Scan for the cell matching the given text and deliver its (X, Y) coordinate at center. 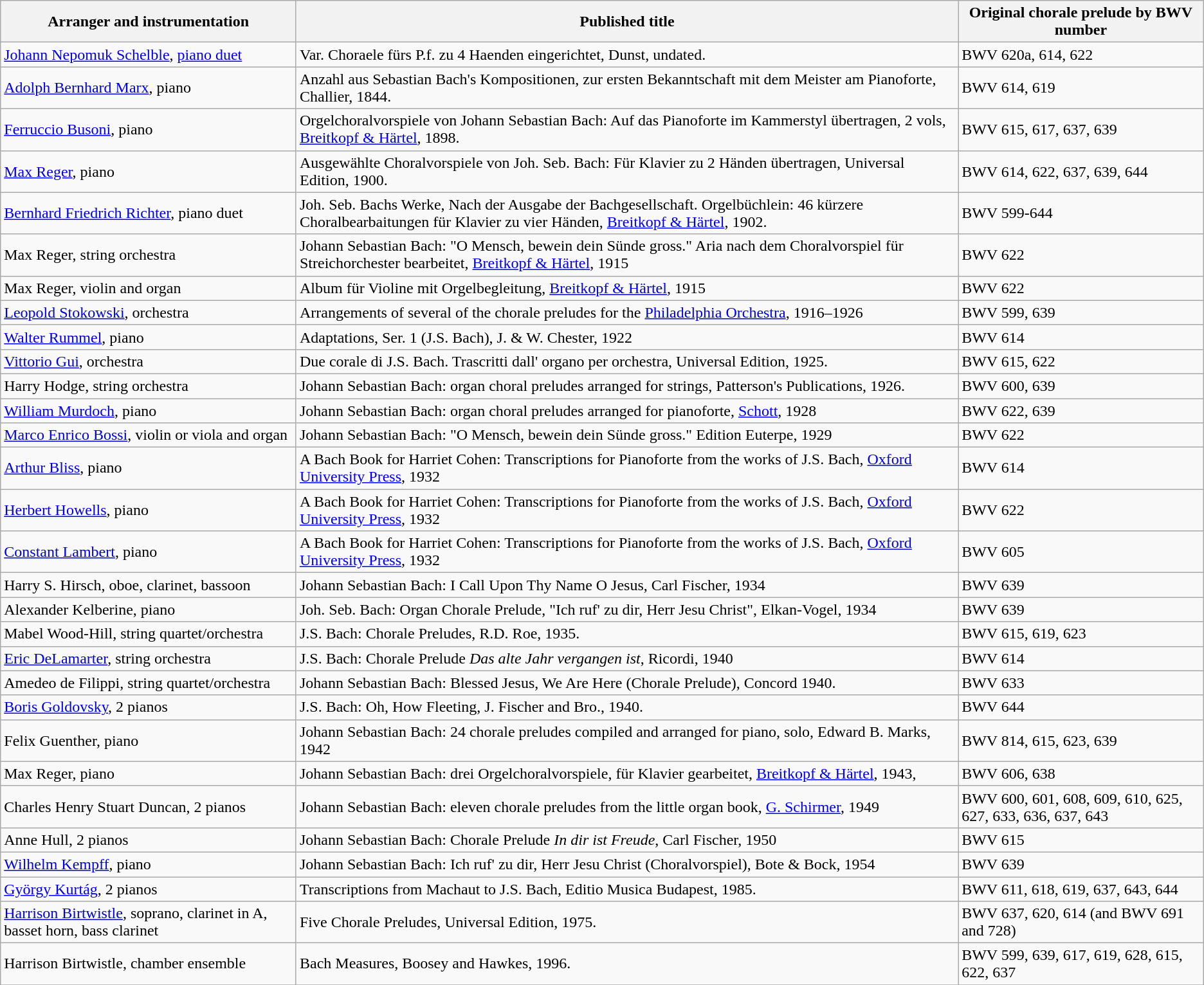
BWV 605 (1081, 552)
BWV 606, 638 (1081, 773)
Max Reger, violin and organ (149, 288)
BWV 615 (1081, 840)
Johann Sebastian Bach: organ choral preludes arranged for strings, Patterson's Publications, 1926. (626, 386)
Charles Henry Stuart Duncan, 2 pianos (149, 806)
Five Chorale Preludes, Universal Edition, 1975. (626, 922)
Var. Choraele fürs P.f. zu 4 Haenden eingerichtet, Dunst, undated. (626, 55)
Herbert Howells, piano (149, 511)
Alexander Kelberine, piano (149, 610)
Vittorio Gui, orchestra (149, 361)
BWV 814, 615, 623, 639 (1081, 741)
Adolph Bernhard Marx, piano (149, 87)
Felix Guenther, piano (149, 741)
Transcriptions from Machaut to J.S. Bach, Editio Musica Budapest, 1985. (626, 889)
BWV 615, 622 (1081, 361)
J.S. Bach: Oh, How Fleeting, J. Fischer and Bro., 1940. (626, 707)
BWV 637, 620, 614 (and BWV 691 and 728) (1081, 922)
Arrangements of several of the chorale preludes for the Philadelphia Orchestra, 1916–1926 (626, 312)
Harry S. Hirsch, oboe, clarinet, bassoon (149, 585)
Mabel Wood-Hill, string quartet/orchestra (149, 634)
BWV 600, 639 (1081, 386)
Amedeo de Filippi, string quartet/orchestra (149, 683)
Max Reger, string orchestra (149, 255)
Johann Sebastian Bach: Chorale Prelude In dir ist Freude, Carl Fischer, 1950 (626, 840)
BWV 620a, 614, 622 (1081, 55)
Ausgewählte Choralvorspiele von Joh. Seb. Bach: Für Klavier zu 2 Händen übertragen, Universal Edition, 1900. (626, 171)
BWV 614, 622, 637, 639, 644 (1081, 171)
Johann Sebastian Bach: eleven chorale preludes from the little organ book, G. Schirmer, 1949 (626, 806)
Original chorale prelude by BWV number (1081, 22)
Johann Sebastian Bach: Blessed Jesus, We Are Here (Chorale Prelude), Concord 1940. (626, 683)
BWV 600, 601, 608, 609, 610, 625, 627, 633, 636, 637, 643 (1081, 806)
Adaptations, Ser. 1 (J.S. Bach), J. & W. Chester, 1922 (626, 337)
Johann Nepomuk Schelble, piano duet (149, 55)
Joh. Seb. Bach: Organ Chorale Prelude, "Ich ruf' zu dir, Herr Jesu Christ", Elkan-Vogel, 1934 (626, 610)
William Murdoch, piano (149, 411)
Published title (626, 22)
Anzahl aus Sebastian Bach's Kompositionen, zur ersten Bekanntschaft mit dem Meister am Pianoforte, Challier, 1844. (626, 87)
BWV 615, 617, 637, 639 (1081, 130)
BWV 599-644 (1081, 213)
BWV 644 (1081, 707)
Johann Sebastian Bach: Ich ruf' zu dir, Herr Jesu Christ (Choralvorspiel), Bote & Bock, 1954 (626, 864)
BWV 615, 619, 623 (1081, 634)
Constant Lambert, piano (149, 552)
Boris Goldovsky, 2 pianos (149, 707)
Orgelchoralvorspiele von Johann Sebastian Bach: Auf das Pianoforte im Kammerstyl übertragen, 2 vols, Breitkopf & Härtel, 1898. (626, 130)
Harry Hodge, string orchestra (149, 386)
Arthur Bliss, piano (149, 468)
BWV 633 (1081, 683)
Johann Sebastian Bach: "O Mensch, bewein dein Sünde gross." Aria nach dem Choralvorspiel für Streichorchester bearbeitet, Breitkopf & Härtel, 1915 (626, 255)
Johann Sebastian Bach: 24 chorale preludes compiled and arranged for piano, solo, Edward B. Marks, 1942 (626, 741)
Arranger and instrumentation (149, 22)
Anne Hull, 2 pianos (149, 840)
Due corale di J.S. Bach. Trascritti dall' organo per orchestra, Universal Edition, 1925. (626, 361)
Johann Sebastian Bach: I Call Upon Thy Name O Jesus, Carl Fischer, 1934 (626, 585)
BWV 614, 619 (1081, 87)
J.S. Bach: Chorale Preludes, R.D. Roe, 1935. (626, 634)
Walter Rummel, piano (149, 337)
Johann Sebastian Bach: drei Orgelchoralvorspiele, für Klavier gearbeitet, Breitkopf & Härtel, 1943, (626, 773)
Eric DeLamarter, string orchestra (149, 658)
BWV 622, 639 (1081, 411)
Bach Measures, Boosey and Hawkes, 1996. (626, 964)
BWV 611, 618, 619, 637, 643, 644 (1081, 889)
BWV 599, 639, 617, 619, 628, 615, 622, 637 (1081, 964)
Johann Sebastian Bach: "O Mensch, bewein dein Sünde gross." Edition Euterpe, 1929 (626, 435)
Bernhard Friedrich Richter, piano duet (149, 213)
Harrison Birtwistle, soprano, clarinet in A, basset horn, bass clarinet (149, 922)
Johann Sebastian Bach: organ choral preludes arranged for pianoforte, Schott, 1928 (626, 411)
BWV 599, 639 (1081, 312)
Ferruccio Busoni, piano (149, 130)
Wilhelm Kempff, piano (149, 864)
Album für Violine mit Orgelbegleitung, Breitkopf & Härtel, 1915 (626, 288)
György Kurtág, 2 pianos (149, 889)
Harrison Birtwistle, chamber ensemble (149, 964)
J.S. Bach: Chorale Prelude Das alte Jahr vergangen ist, Ricordi, 1940 (626, 658)
Leopold Stokowski, orchestra (149, 312)
Marco Enrico Bossi, violin or viola and organ (149, 435)
